Return [x, y] of the center of cell containing provided text 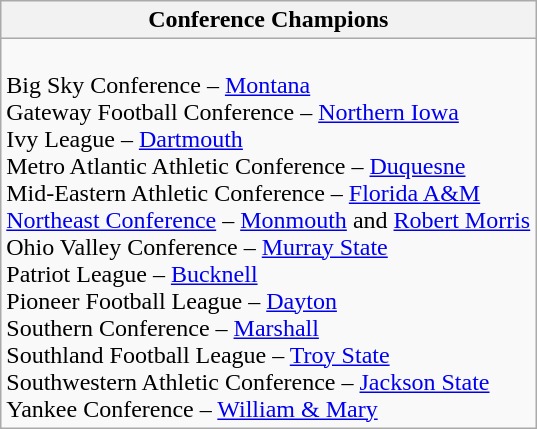
Conference Champions [268, 20]
